Return [X, Y] of the center of cell containing provided text 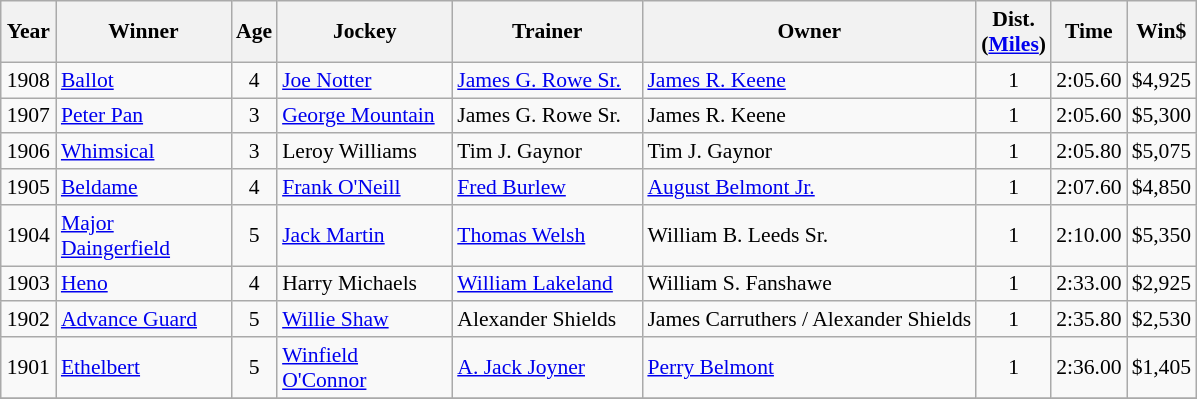
Win$ [1162, 32]
Ballot [144, 80]
Winner [144, 32]
August Belmont Jr. [809, 187]
Willie Shaw [364, 320]
1902 [28, 320]
George Mountain [364, 116]
2:10.00 [1088, 236]
1901 [28, 368]
Time [1088, 32]
1907 [28, 116]
William Lakeland [547, 284]
Age [254, 32]
Owner [809, 32]
2:07.60 [1088, 187]
Ethelbert [144, 368]
2:33.00 [1088, 284]
William B. Leeds Sr. [809, 236]
Whimsical [144, 152]
Major Daingerfield [144, 236]
2:05.80 [1088, 152]
$4,850 [1162, 187]
1905 [28, 187]
Winfield O'Connor [364, 368]
$2,925 [1162, 284]
$5,075 [1162, 152]
$2,530 [1162, 320]
Jockey [364, 32]
Frank O'Neill [364, 187]
Harry Michaels [364, 284]
2:35.80 [1088, 320]
Alexander Shields [547, 320]
$1,405 [1162, 368]
A. Jack Joyner [547, 368]
1903 [28, 284]
$4,925 [1162, 80]
Dist. (Miles) [1014, 32]
$5,350 [1162, 236]
Beldame [144, 187]
William S. Fanshawe [809, 284]
Jack Martin [364, 236]
Joe Notter [364, 80]
Fred Burlew [547, 187]
Thomas Welsh [547, 236]
Peter Pan [144, 116]
Year [28, 32]
1908 [28, 80]
$5,300 [1162, 116]
Heno [144, 284]
Perry Belmont [809, 368]
Trainer [547, 32]
1904 [28, 236]
2:36.00 [1088, 368]
James Carruthers / Alexander Shields [809, 320]
Leroy Williams [364, 152]
Advance Guard [144, 320]
1906 [28, 152]
